Output the [x, y] coordinate of the center of the cell containing the given text.  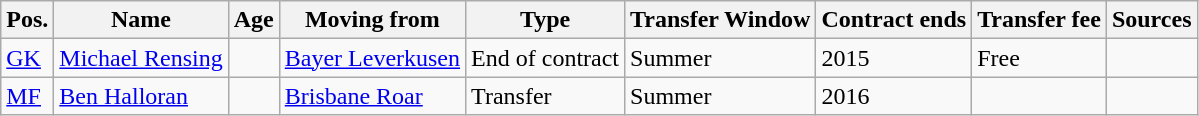
Transfer Window [720, 20]
GK [28, 58]
Ben Halloran [141, 96]
Bayer Leverkusen [372, 58]
Age [254, 20]
Transfer fee [1040, 20]
End of contract [546, 58]
Name [141, 20]
Brisbane Roar [372, 96]
2015 [894, 58]
Free [1040, 58]
Contract ends [894, 20]
Transfer [546, 96]
Pos. [28, 20]
Michael Rensing [141, 58]
Sources [1152, 20]
2016 [894, 96]
MF [28, 96]
Type [546, 20]
Moving from [372, 20]
